Output the (X, Y) coordinate of the center of the cell containing the given text.  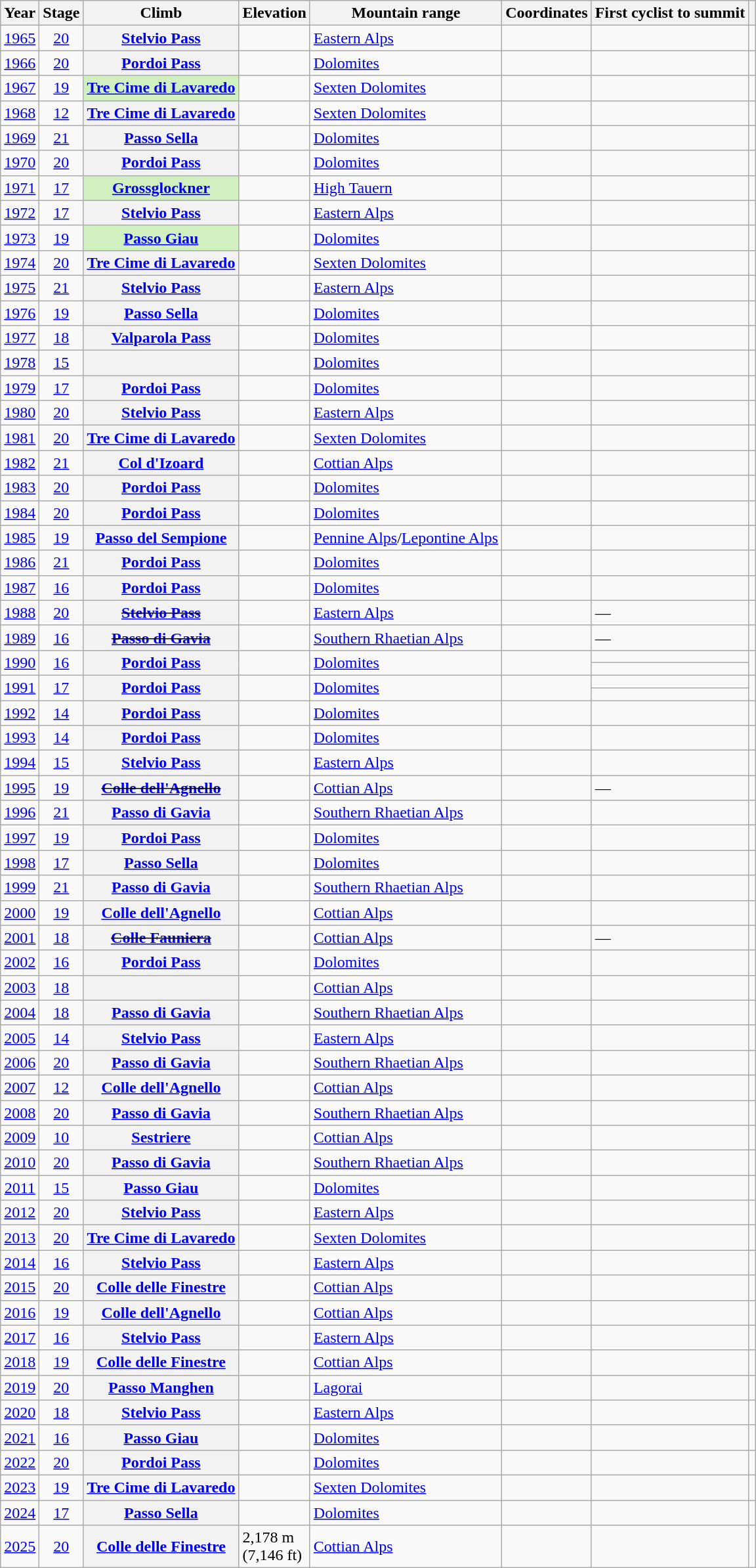
2,178 m(7,146 ft) (274, 1547)
2013 (20, 1238)
1980 (20, 413)
1986 (20, 563)
1993 (20, 738)
1988 (20, 613)
2003 (20, 988)
1969 (20, 138)
2007 (20, 1087)
2018 (20, 1362)
1979 (20, 388)
2017 (20, 1338)
1971 (20, 188)
2014 (20, 1263)
1997 (20, 838)
1983 (20, 488)
2005 (20, 1037)
2010 (20, 1163)
10 (62, 1138)
Passo del Sempione (161, 538)
1981 (20, 438)
1975 (20, 288)
2002 (20, 963)
High Tauern (406, 188)
2020 (20, 1412)
1985 (20, 538)
Year (20, 13)
1970 (20, 163)
2024 (20, 1512)
2001 (20, 938)
Lagorai (406, 1387)
1968 (20, 113)
Valparola Pass (161, 338)
2022 (20, 1462)
Col d'Izoard (161, 463)
Mountain range (406, 13)
Sestriere (161, 1138)
1994 (20, 763)
2019 (20, 1387)
2012 (20, 1213)
2015 (20, 1288)
Passo Manghen (161, 1387)
Elevation (274, 13)
Colle Fauniera (161, 938)
1992 (20, 712)
Pennine Alps/Lepontine Alps (406, 538)
1973 (20, 238)
2000 (20, 913)
1966 (20, 63)
Stage (62, 13)
Climb (161, 13)
1989 (20, 638)
2006 (20, 1062)
2004 (20, 1013)
1999 (20, 888)
Coordinates (547, 13)
1990 (20, 663)
2023 (20, 1487)
1991 (20, 687)
1978 (20, 363)
1982 (20, 463)
1996 (20, 813)
Grossglockner (161, 188)
2009 (20, 1138)
1984 (20, 513)
1965 (20, 38)
First cyclist to summit (670, 13)
2008 (20, 1113)
1987 (20, 588)
2021 (20, 1437)
2025 (20, 1547)
1967 (20, 88)
1976 (20, 313)
1974 (20, 263)
1977 (20, 338)
1998 (20, 863)
1995 (20, 788)
2011 (20, 1188)
2016 (20, 1313)
1972 (20, 213)
